Return the (X, Y) coordinate for the center point of the cell that contains the specified text.  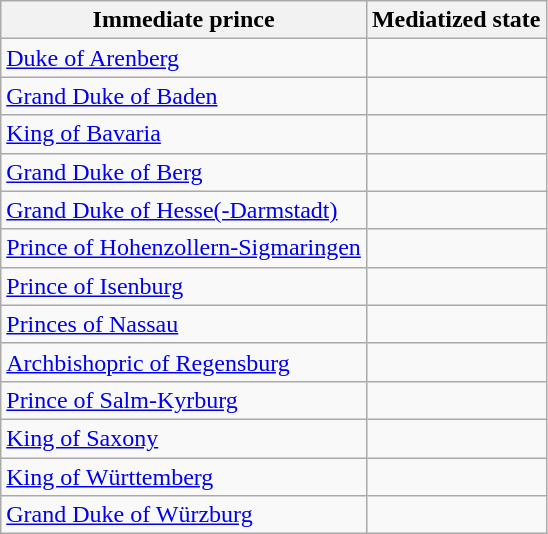
Prince of Hohenzollern-Sigmaringen (184, 248)
Grand Duke of Berg (184, 172)
Immediate prince (184, 20)
Prince of Isenburg (184, 286)
Grand Duke of Baden (184, 96)
King of Württemberg (184, 477)
Grand Duke of Hesse(-Darmstadt) (184, 210)
Duke of Arenberg (184, 58)
King of Saxony (184, 438)
Grand Duke of Würzburg (184, 515)
Prince of Salm-Kyrburg (184, 400)
King of Bavaria (184, 134)
Princes of Nassau (184, 324)
Archbishopric of Regensburg (184, 362)
Mediatized state (456, 20)
